Return the (x, y) coordinate for the center point of the cell that contains the specified text.  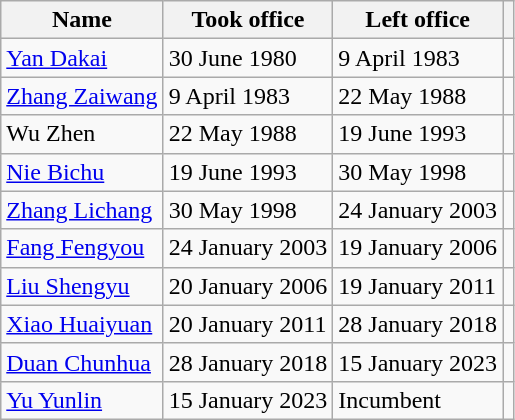
Xiao Huaiyuan (82, 324)
Yan Dakai (82, 58)
Yu Yunlin (82, 400)
Nie Bichu (82, 172)
Incumbent (418, 400)
Fang Fengyou (82, 248)
30 June 1980 (248, 58)
Liu Shengyu (82, 286)
Zhang Lichang (82, 210)
Wu Zhen (82, 134)
Zhang Zaiwang (82, 96)
20 January 2011 (248, 324)
Name (82, 20)
19 January 2011 (418, 286)
19 January 2006 (418, 248)
20 January 2006 (248, 286)
Left office (418, 20)
Took office (248, 20)
Duan Chunhua (82, 362)
